For the text-containing cell, return its midpoint in [x, y] coordinate format. 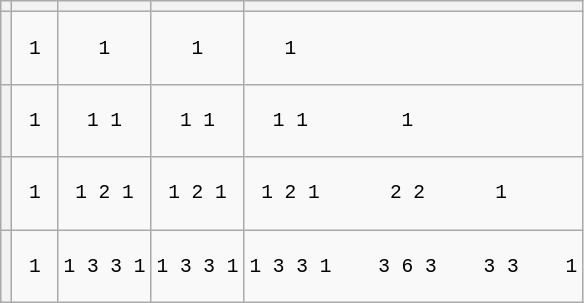
1 2 1 2 2 1 [414, 194]
1 3 3 1 3 6 3 3 3 1 [414, 266]
1 1 1 [414, 120]
